Determine the [x, y] coordinate at the center of the cell enclosing the given text.  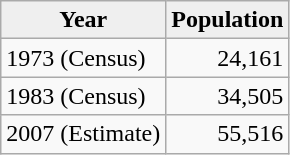
55,516 [228, 134]
34,505 [228, 96]
Population [228, 20]
1973 (Census) [84, 58]
Year [84, 20]
24,161 [228, 58]
2007 (Estimate) [84, 134]
1983 (Census) [84, 96]
